Detect which cell encompasses the target text, then output its [x, y] center coordinate. 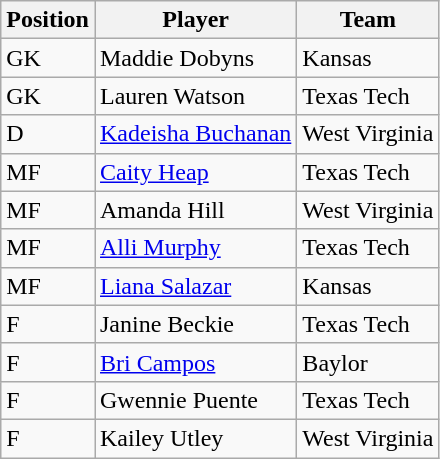
Team [368, 20]
Player [195, 20]
Liana Salazar [195, 286]
Baylor [368, 362]
Kailey Utley [195, 438]
Janine Beckie [195, 324]
Position [48, 20]
Maddie Dobyns [195, 58]
Amanda Hill [195, 210]
Gwennie Puente [195, 400]
Lauren Watson [195, 96]
Caity Heap [195, 172]
Kadeisha Buchanan [195, 134]
Bri Campos [195, 362]
Alli Murphy [195, 248]
D [48, 134]
